Identify which cell holds the provided text, then report its [X, Y] central coordinate. 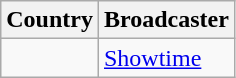
Broadcaster [166, 20]
Showtime [166, 58]
Country [50, 20]
